From the cell containing the given text, extract its center point as [x, y] coordinate. 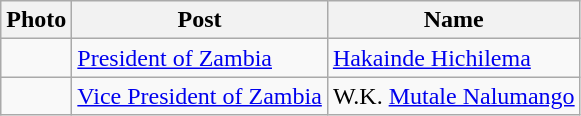
President of Zambia [200, 58]
Hakainde Hichilema [454, 58]
Post [200, 20]
Vice President of Zambia [200, 96]
W.K. Mutale Nalumango [454, 96]
Name [454, 20]
Photo [36, 20]
